Detect which cell encompasses the target text, then output its [X, Y] center coordinate. 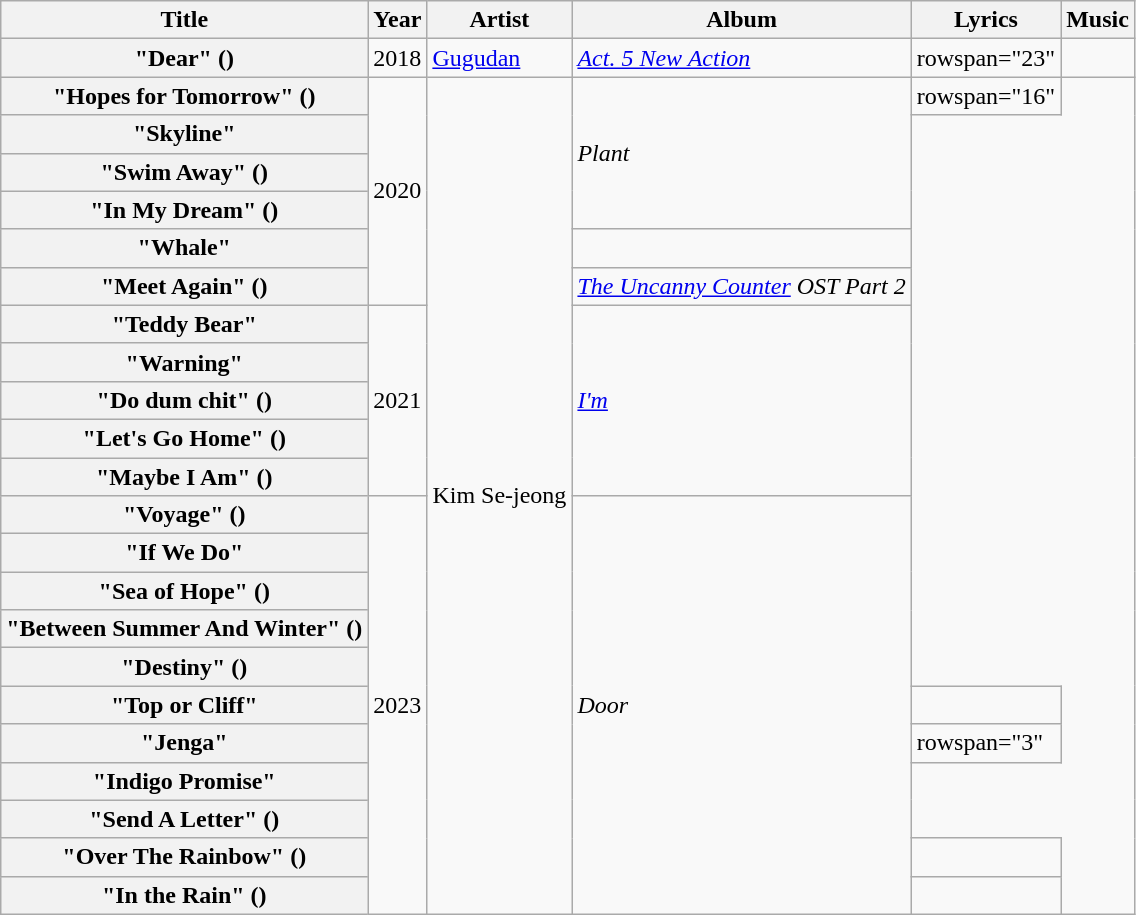
2018 [398, 58]
rowspan="3" [986, 743]
"Destiny" () [184, 667]
"In the Rain" () [184, 895]
"Jenga" [184, 743]
Year [398, 20]
"Hopes for Tomorrow" () [184, 96]
I'm [742, 400]
"Skyline" [184, 134]
"In My Dream" () [184, 210]
"Between Summer And Winter" () [184, 629]
Lyrics [986, 20]
Plant [742, 153]
The Uncanny Counter OST Part 2 [742, 286]
"Voyage" () [184, 515]
Album [742, 20]
Title [184, 20]
rowspan="16" [986, 96]
"Meet Again" () [184, 286]
Artist [500, 20]
rowspan="23" [986, 58]
2023 [398, 706]
"Sea of Hope" () [184, 591]
Kim Se-jeong [500, 496]
"Indigo Promise" [184, 781]
"Do dum chit" () [184, 400]
2021 [398, 400]
"Swim Away" () [184, 172]
"Teddy Bear" [184, 324]
"Top or Cliff" [184, 705]
"Warning" [184, 362]
"Maybe I Am" () [184, 477]
"Dear" () [184, 58]
Act. 5 New Action [742, 58]
Gugudan [500, 58]
Music [1098, 20]
"Whale" [184, 248]
Door [742, 706]
"Let's Go Home" () [184, 438]
2020 [398, 191]
"Send A Letter" () [184, 819]
"If We Do" [184, 553]
"Over The Rainbow" () [184, 857]
